Return the (x, y) coordinate for the center point of the cell that contains the specified text.  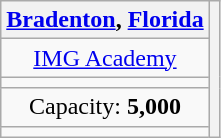
Bradenton, Florida (105, 20)
Capacity: 5,000 (105, 107)
IMG Academy (105, 58)
